Detect which cell encompasses the target text, then output its [x, y] center coordinate. 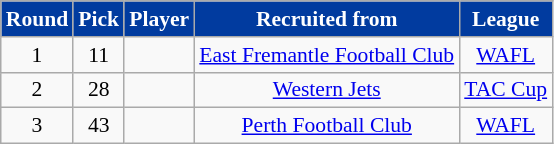
East Fremantle Football Club [326, 55]
11 [98, 55]
28 [98, 90]
Recruited from [326, 19]
Perth Football Club [326, 126]
43 [98, 126]
2 [38, 90]
TAC Cup [506, 90]
Round [38, 19]
League [506, 19]
3 [38, 126]
Western Jets [326, 90]
Pick [98, 19]
Player [159, 19]
1 [38, 55]
